Provide the (X, Y) coordinate of the cell's center where the given text is located.  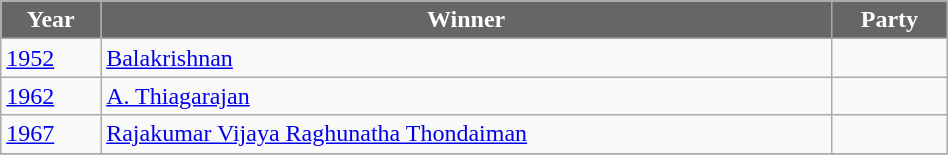
Winner (466, 20)
Balakrishnan (466, 58)
1962 (51, 96)
Rajakumar Vijaya Raghunatha Thondaiman (466, 134)
A. Thiagarajan (466, 96)
1967 (51, 134)
Party (890, 20)
Year (51, 20)
1952 (51, 58)
